Extract the [X, Y] coordinate from the center of the cell holding the provided text.  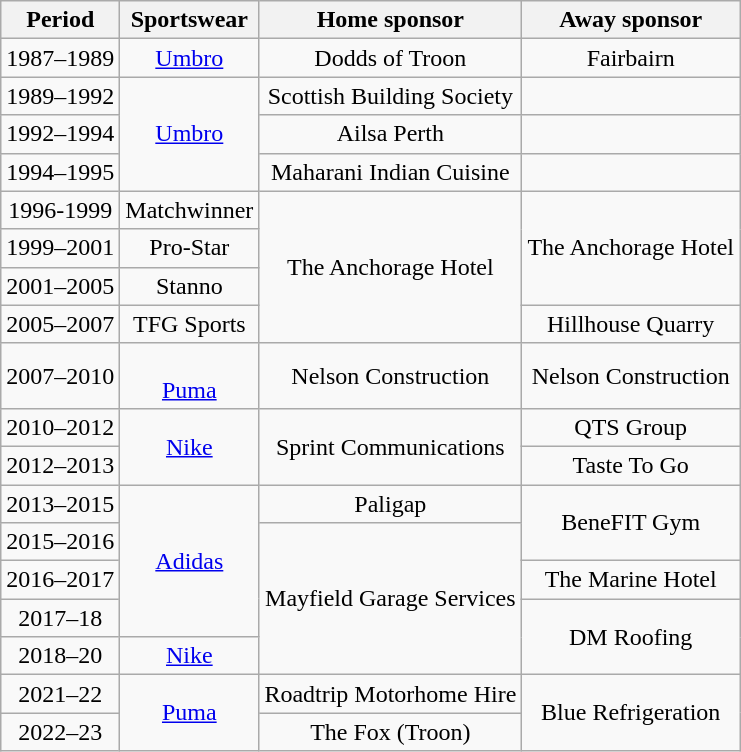
QTS Group [631, 427]
2021–22 [60, 694]
Stanno [190, 286]
2005–2007 [60, 324]
Ailsa Perth [390, 134]
The Marine Hotel [631, 580]
Mayfield Garage Services [390, 599]
Taste To Go [631, 465]
1989–1992 [60, 96]
Blue Refrigeration [631, 713]
Matchwinner [190, 210]
1999–2001 [60, 248]
Fairbairn [631, 58]
Adidas [190, 560]
DM Roofing [631, 637]
Hillhouse Quarry [631, 324]
2018–20 [60, 656]
Home sponsor [390, 20]
Period [60, 20]
Maharani Indian Cuisine [390, 172]
1987–1989 [60, 58]
2013–2015 [60, 503]
Paligap [390, 503]
Pro-Star [190, 248]
2022–23 [60, 732]
Away sponsor [631, 20]
Dodds of Troon [390, 58]
2015–2016 [60, 542]
2007–2010 [60, 376]
2016–2017 [60, 580]
2017–18 [60, 618]
1994–1995 [60, 172]
Sportswear [190, 20]
2012–2013 [60, 465]
2001–2005 [60, 286]
2010–2012 [60, 427]
1996-1999 [60, 210]
TFG Sports [190, 324]
1992–1994 [60, 134]
Scottish Building Society [390, 96]
BeneFIT Gym [631, 522]
Sprint Communications [390, 446]
The Fox (Troon) [390, 732]
Roadtrip Motorhome Hire [390, 694]
